Find where the given text appears and provide that cell's center as [X, Y] coordinate. 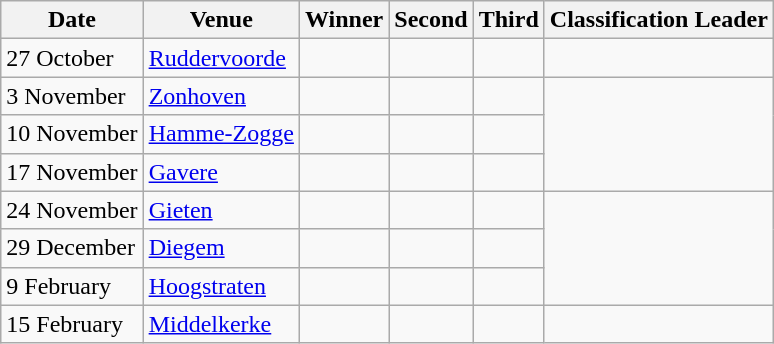
24 November [72, 210]
Date [72, 20]
10 November [72, 134]
27 October [72, 58]
Hamme-Zogge [221, 134]
17 November [72, 172]
Second [431, 20]
Ruddervoorde [221, 58]
Diegem [221, 248]
Middelkerke [221, 324]
Gavere [221, 172]
Hoogstraten [221, 286]
15 February [72, 324]
Gieten [221, 210]
Zonhoven [221, 96]
Venue [221, 20]
29 December [72, 248]
Winner [344, 20]
Third [508, 20]
Classification Leader [658, 20]
9 February [72, 286]
3 November [72, 96]
